Find where the given text appears and provide that cell's center as [X, Y] coordinate. 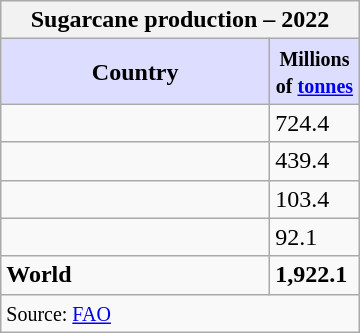
92.1 [315, 237]
Source: FAO [180, 313]
1,922.1 [315, 275]
103.4 [315, 199]
World [136, 275]
439.4 [315, 161]
Sugarcane production – 2022 [180, 20]
Country [136, 72]
724.4 [315, 123]
Millions of tonnes [315, 72]
